Output the (x, y) coordinate of the center of the cell containing the given text.  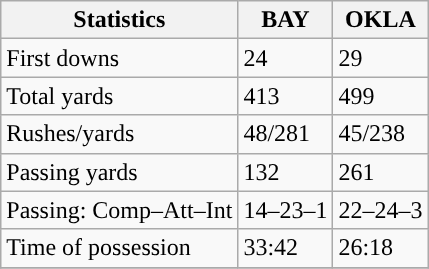
26:18 (380, 248)
45/238 (380, 134)
First downs (120, 58)
261 (380, 172)
Passing: Comp–Att–Int (120, 210)
Total yards (120, 96)
Statistics (120, 20)
499 (380, 96)
22–24–3 (380, 210)
BAY (286, 20)
33:42 (286, 248)
48/281 (286, 134)
Time of possession (120, 248)
29 (380, 58)
132 (286, 172)
413 (286, 96)
OKLA (380, 20)
Rushes/yards (120, 134)
24 (286, 58)
14–23–1 (286, 210)
Passing yards (120, 172)
